Search for the cell housing the specified text and yield its (X, Y) center coordinate. 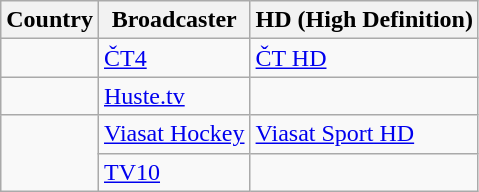
Country (50, 20)
HD (High Definition) (364, 20)
Viasat Sport HD (364, 134)
ČT4 (174, 58)
Huste.tv (174, 96)
Broadcaster (174, 20)
Viasat Hockey (174, 134)
TV10 (174, 172)
ČT HD (364, 58)
